For the text-containing cell, return its midpoint in [X, Y] coordinate format. 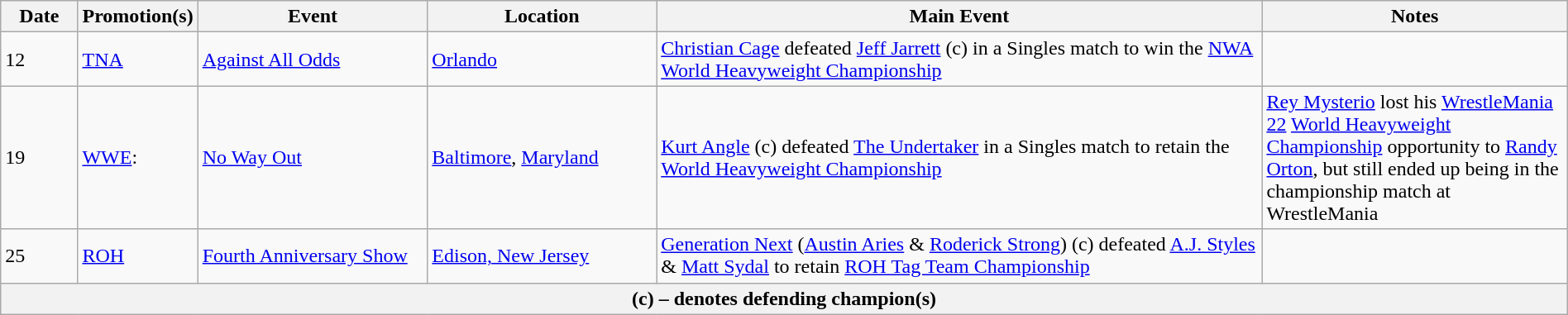
No Way Out [313, 157]
Notes [1414, 17]
19 [40, 157]
ROH [137, 256]
Location [543, 17]
Event [313, 17]
Orlando [543, 60]
Promotion(s) [137, 17]
Baltimore, Maryland [543, 157]
Christian Cage defeated Jeff Jarrett (c) in a Singles match to win the NWA World Heavyweight Championship [959, 60]
Generation Next (Austin Aries & Roderick Strong) (c) defeated A.J. Styles & Matt Sydal to retain ROH Tag Team Championship [959, 256]
Fourth Anniversary Show [313, 256]
Date [40, 17]
(c) – denotes defending champion(s) [784, 298]
WWE: [137, 157]
Main Event [959, 17]
Edison, New Jersey [543, 256]
Against All Odds [313, 60]
12 [40, 60]
25 [40, 256]
Kurt Angle (c) defeated The Undertaker in a Singles match to retain the World Heavyweight Championship [959, 157]
TNA [137, 60]
